Locate the cell with the specified text and output its (X, Y) center coordinate. 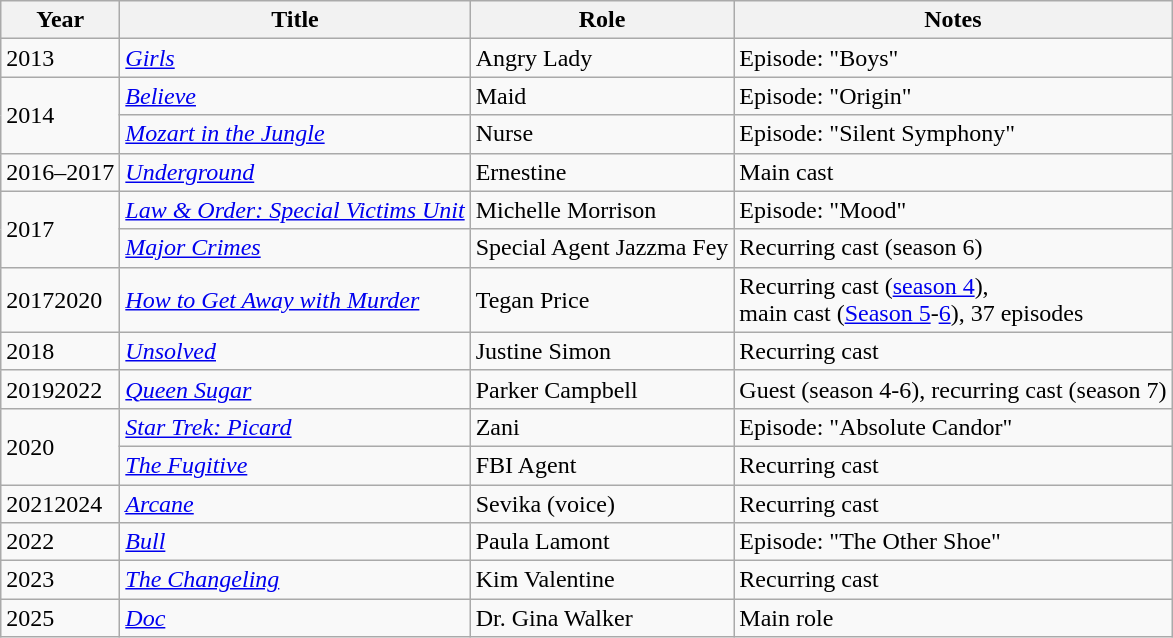
Episode: "The Other Shoe" (953, 542)
Recurring cast (season 6) (953, 248)
Law & Order: Special Victims Unit (295, 210)
2023 (60, 580)
Kim Valentine (602, 580)
Episode: "Absolute Candor" (953, 427)
FBI Agent (602, 465)
Notes (953, 20)
Girls (295, 58)
Year (60, 20)
2014 (60, 115)
Bull (295, 542)
2018 (60, 351)
Tegan Price (602, 300)
Star Trek: Picard (295, 427)
Justine Simon (602, 351)
Special Agent Jazzma Fey (602, 248)
20192022 (60, 389)
Guest (season 4-6), recurring cast (season 7) (953, 389)
20212024 (60, 503)
Ernestine (602, 172)
Zani (602, 427)
Title (295, 20)
Episode: "Boys" (953, 58)
2016–2017 (60, 172)
Recurring cast (season 4),main cast (Season 5-6), 37 episodes (953, 300)
Episode: "Origin" (953, 96)
Underground (295, 172)
2022 (60, 542)
Parker Campbell (602, 389)
Major Crimes (295, 248)
Arcane (295, 503)
Sevika (voice) (602, 503)
Nurse (602, 134)
Role (602, 20)
Unsolved (295, 351)
Mozart in the Jungle (295, 134)
Episode: "Mood" (953, 210)
Doc (295, 618)
The Changeling (295, 580)
2020 (60, 446)
Episode: "Silent Symphony" (953, 134)
The Fugitive (295, 465)
Maid (602, 96)
How to Get Away with Murder (295, 300)
Main cast (953, 172)
Main role (953, 618)
Believe (295, 96)
2025 (60, 618)
Angry Lady (602, 58)
2013 (60, 58)
Michelle Morrison (602, 210)
20172020 (60, 300)
2017 (60, 229)
Queen Sugar (295, 389)
Dr. Gina Walker (602, 618)
Paula Lamont (602, 542)
